Locate the cell with the specified text and output its [X, Y] center coordinate. 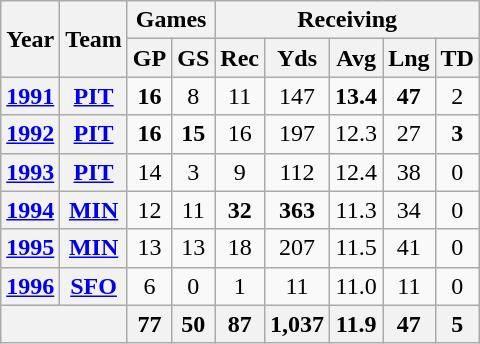
197 [298, 134]
363 [298, 210]
41 [409, 248]
87 [240, 324]
18 [240, 248]
11.0 [356, 286]
Receiving [348, 20]
1,037 [298, 324]
TD [457, 58]
34 [409, 210]
Rec [240, 58]
Team [94, 39]
1996 [30, 286]
12.4 [356, 172]
Avg [356, 58]
50 [194, 324]
9 [240, 172]
32 [240, 210]
SFO [94, 286]
6 [149, 286]
1 [240, 286]
147 [298, 96]
Games [170, 20]
77 [149, 324]
207 [298, 248]
1994 [30, 210]
Yds [298, 58]
Year [30, 39]
1991 [30, 96]
GS [194, 58]
112 [298, 172]
11.3 [356, 210]
15 [194, 134]
Lng [409, 58]
2 [457, 96]
14 [149, 172]
5 [457, 324]
1993 [30, 172]
12.3 [356, 134]
13.4 [356, 96]
27 [409, 134]
11.5 [356, 248]
11.9 [356, 324]
1995 [30, 248]
1992 [30, 134]
12 [149, 210]
38 [409, 172]
8 [194, 96]
GP [149, 58]
